Find where the given text appears and provide that cell's center as [X, Y] coordinate. 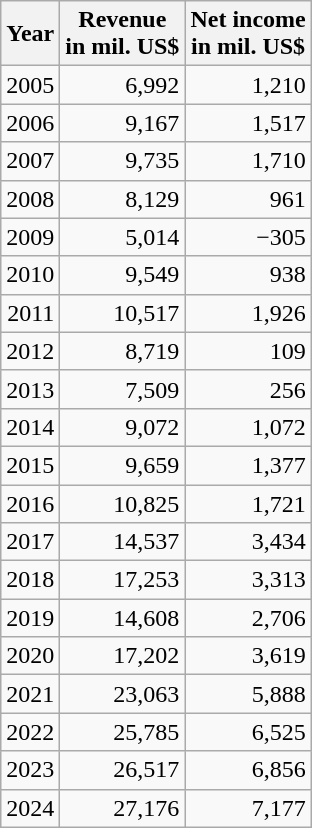
961 [248, 199]
1,721 [248, 503]
9,659 [122, 465]
2006 [30, 123]
938 [248, 275]
1,377 [248, 465]
109 [248, 351]
1,517 [248, 123]
9,167 [122, 123]
2010 [30, 275]
5,888 [248, 694]
25,785 [122, 732]
6,992 [122, 85]
5,014 [122, 237]
7,177 [248, 808]
2008 [30, 199]
2018 [30, 580]
2017 [30, 542]
2023 [30, 770]
2012 [30, 351]
Revenuein mil. US$ [122, 34]
6,856 [248, 770]
2005 [30, 85]
2011 [30, 313]
26,517 [122, 770]
256 [248, 389]
2019 [30, 618]
8,129 [122, 199]
2015 [30, 465]
14,537 [122, 542]
2,706 [248, 618]
1,710 [248, 161]
Net incomein mil. US$ [248, 34]
2021 [30, 694]
2020 [30, 656]
2009 [30, 237]
1,072 [248, 427]
2022 [30, 732]
1,926 [248, 313]
10,517 [122, 313]
6,525 [248, 732]
17,253 [122, 580]
23,063 [122, 694]
3,619 [248, 656]
8,719 [122, 351]
7,509 [122, 389]
9,549 [122, 275]
9,735 [122, 161]
2016 [30, 503]
2024 [30, 808]
3,434 [248, 542]
2013 [30, 389]
3,313 [248, 580]
2014 [30, 427]
9,072 [122, 427]
10,825 [122, 503]
27,176 [122, 808]
17,202 [122, 656]
−305 [248, 237]
Year [30, 34]
1,210 [248, 85]
2007 [30, 161]
14,608 [122, 618]
